Search for the cell housing the specified text and yield its [X, Y] center coordinate. 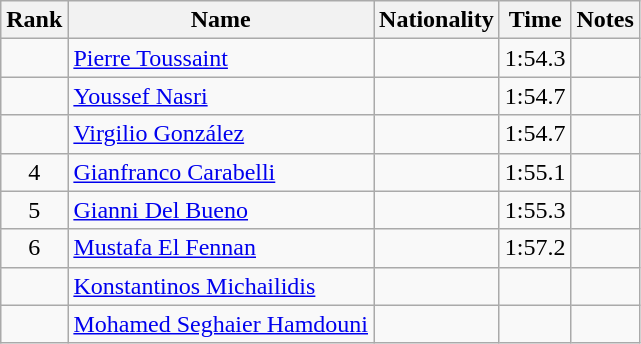
Gianni Del Bueno [221, 210]
Name [221, 20]
4 [34, 172]
1:57.2 [535, 248]
Youssef Nasri [221, 96]
Time [535, 20]
Virgilio González [221, 134]
Mohamed Seghaier Hamdouni [221, 324]
Pierre Toussaint [221, 58]
5 [34, 210]
Gianfranco Carabelli [221, 172]
Notes [605, 20]
1:55.3 [535, 210]
1:55.1 [535, 172]
Nationality [437, 20]
1:54.3 [535, 58]
Rank [34, 20]
Mustafa El Fennan [221, 248]
6 [34, 248]
Konstantinos Michailidis [221, 286]
